Search for the cell housing the specified text and yield its (x, y) center coordinate. 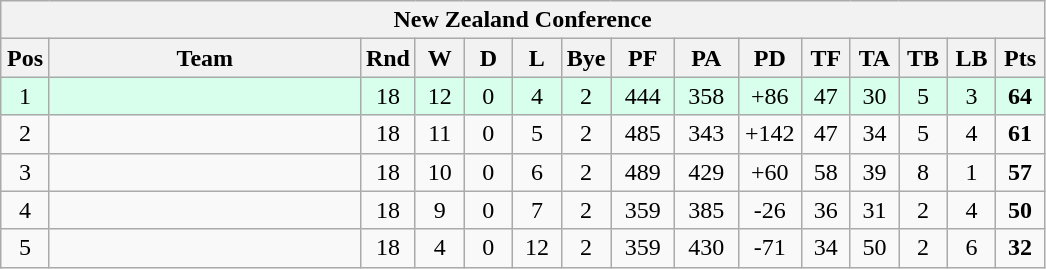
W (440, 58)
Bye (586, 58)
D (488, 58)
444 (643, 96)
+60 (770, 172)
Team (204, 58)
7 (538, 210)
429 (706, 172)
Pts (1020, 58)
385 (706, 210)
39 (874, 172)
30 (874, 96)
343 (706, 134)
+142 (770, 134)
489 (643, 172)
36 (826, 210)
L (538, 58)
8 (924, 172)
31 (874, 210)
LB (972, 58)
New Zealand Conference (523, 20)
PA (706, 58)
PF (643, 58)
430 (706, 248)
58 (826, 172)
-71 (770, 248)
TF (826, 58)
64 (1020, 96)
Pos (26, 58)
+86 (770, 96)
TB (924, 58)
57 (1020, 172)
61 (1020, 134)
11 (440, 134)
10 (440, 172)
TA (874, 58)
485 (643, 134)
Rnd (388, 58)
9 (440, 210)
358 (706, 96)
PD (770, 58)
32 (1020, 248)
-26 (770, 210)
